Search for the cell housing the specified text and yield its (x, y) center coordinate. 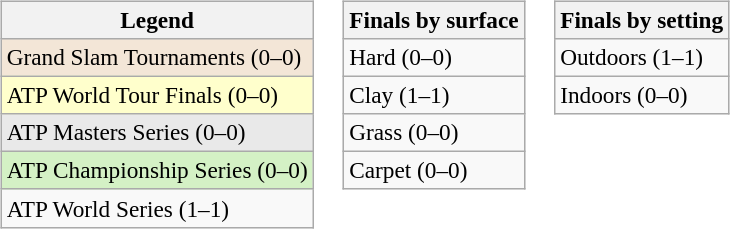
Indoors (0–0) (642, 95)
Finals by surface (434, 20)
ATP World Tour Finals (0–0) (157, 95)
Carpet (0–0) (434, 171)
Clay (1–1) (434, 95)
Legend (157, 20)
ATP Championship Series (0–0) (157, 171)
Grass (0–0) (434, 133)
Grand Slam Tournaments (0–0) (157, 57)
ATP Masters Series (0–0) (157, 133)
Outdoors (1–1) (642, 57)
ATP World Series (1–1) (157, 208)
Finals by setting (642, 20)
Hard (0–0) (434, 57)
